Pinpoint the cell where the given text exists, returning its (x, y) midpoint coordinate. 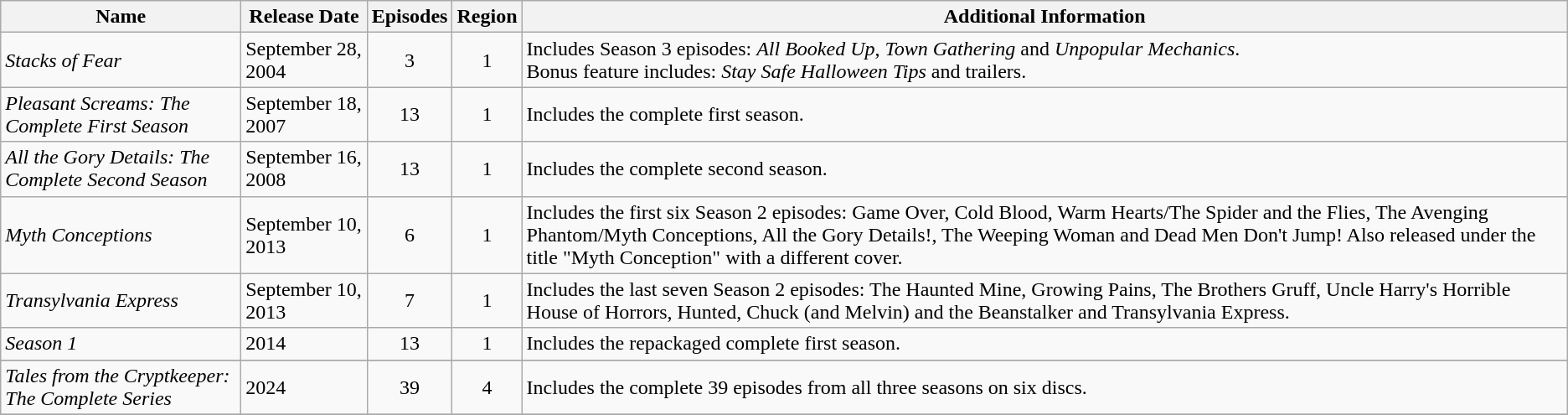
Pleasant Screams: The Complete First Season (121, 114)
Includes the complete second season. (1044, 169)
Additional Information (1044, 17)
2014 (305, 344)
Myth Conceptions (121, 235)
39 (410, 387)
Episodes (410, 17)
September 28, 2004 (305, 60)
Includes the complete first season. (1044, 114)
Includes the complete 39 episodes from all three seasons on six discs. (1044, 387)
Stacks of Fear (121, 60)
Transylvania Express (121, 300)
Season 1 (121, 344)
Includes the repackaged complete first season. (1044, 344)
Release Date (305, 17)
September 18, 2007 (305, 114)
Region (487, 17)
Includes Season 3 episodes: All Booked Up, Town Gathering and Unpopular Mechanics.Bonus feature includes: Stay Safe Halloween Tips and trailers. (1044, 60)
Name (121, 17)
3 (410, 60)
2024 (305, 387)
September 16, 2008 (305, 169)
4 (487, 387)
7 (410, 300)
6 (410, 235)
Tales from the Cryptkeeper: The Complete Series (121, 387)
All the Gory Details: The Complete Second Season (121, 169)
